Identify which cell holds the provided text, then report its (x, y) central coordinate. 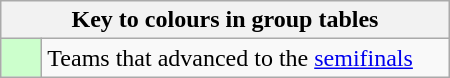
Teams that advanced to the semifinals (246, 58)
Key to colours in group tables (225, 20)
